Find where the given text appears and provide that cell's center as (X, Y) coordinate. 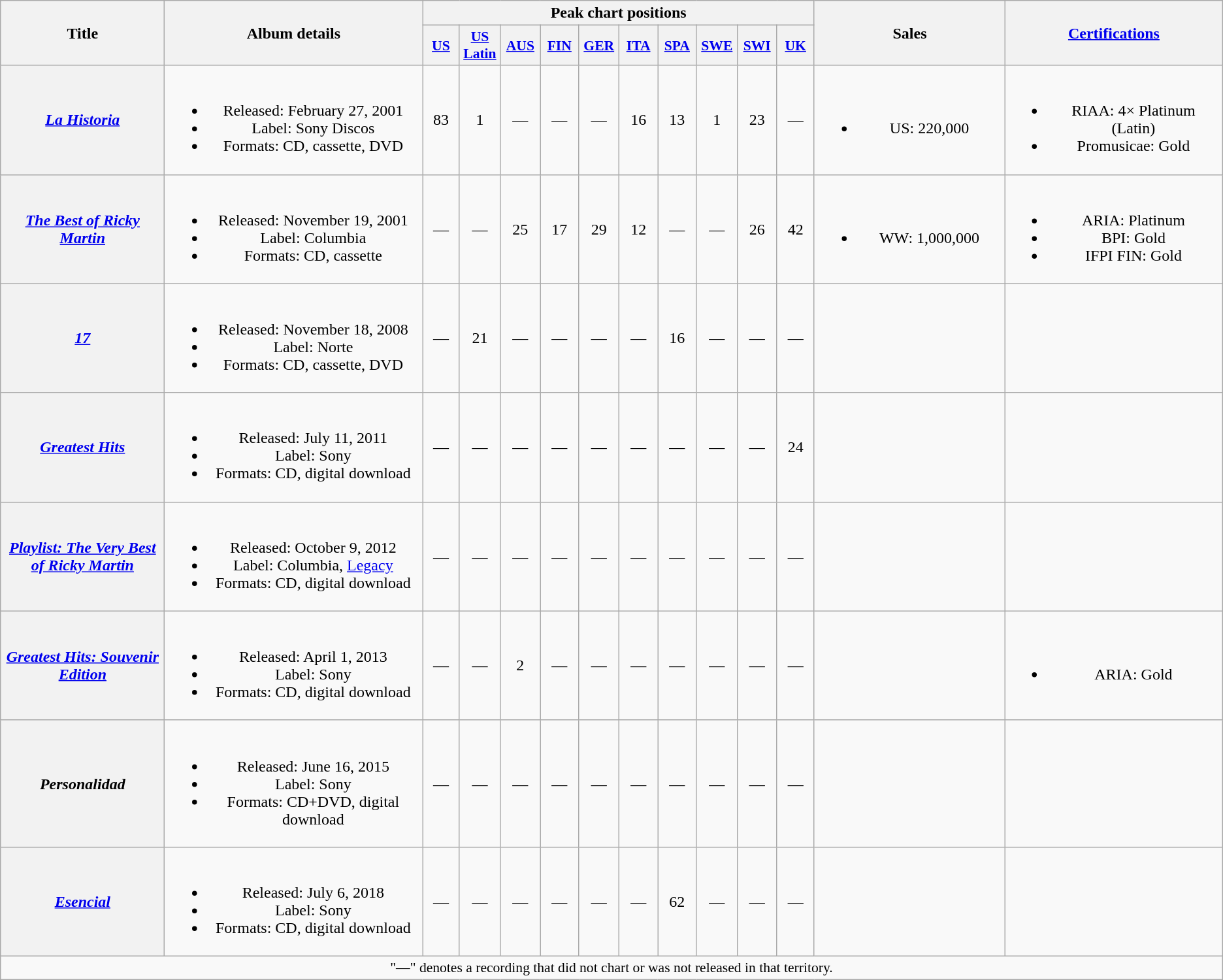
US: 220,000 (909, 120)
21 (480, 338)
Esencial (82, 902)
Released: July 6, 2018 Label: SonyFormats: CD, digital download (294, 902)
"—" denotes a recording that did not chart or was not released in that territory. (611, 968)
Certifications (1115, 33)
ARIA: Gold (1115, 665)
US Latin (480, 46)
Greatest Hits: Souvenir Edition (82, 665)
Released: November 19, 2001 Label: ColumbiaFormats: CD, cassette (294, 229)
42 (796, 229)
24 (796, 447)
Title (82, 33)
Released: April 1, 2013 Label: SonyFormats: CD, digital download (294, 665)
Playlist: The Very Best of Ricky Martin (82, 557)
GER (599, 46)
RIAA: 4× Platinum (Latin)Promusicae: Gold (1115, 120)
La Historia (82, 120)
Released: February 27, 2001 Label: Sony DiscosFormats: CD, cassette, DVD (294, 120)
UK (796, 46)
25 (520, 229)
FIN (559, 46)
Greatest Hits (82, 447)
Personalidad (82, 783)
Released: July 11, 2011 Label: SonyFormats: CD, digital download (294, 447)
US (441, 46)
The Best of Ricky Martin (82, 229)
2 (520, 665)
ARIA: PlatinumBPI: GoldIFPI FIN: Gold (1115, 229)
23 (757, 120)
Sales (909, 33)
Album details (294, 33)
ITA (639, 46)
62 (677, 902)
AUS (520, 46)
SWE (717, 46)
29 (599, 229)
83 (441, 120)
SWI (757, 46)
Released: November 18, 2008 Label: NorteFormats: CD, cassette, DVD (294, 338)
13 (677, 120)
26 (757, 229)
WW: 1,000,000 (909, 229)
SPA (677, 46)
Peak chart positions (619, 13)
12 (639, 229)
Released: October 9, 2012 Label: Columbia, LegacyFormats: CD, digital download (294, 557)
Released: June 16, 2015 Label: SonyFormats: CD+DVD, digital download (294, 783)
